Pinpoint the cell where the given text exists, returning its [X, Y] midpoint coordinate. 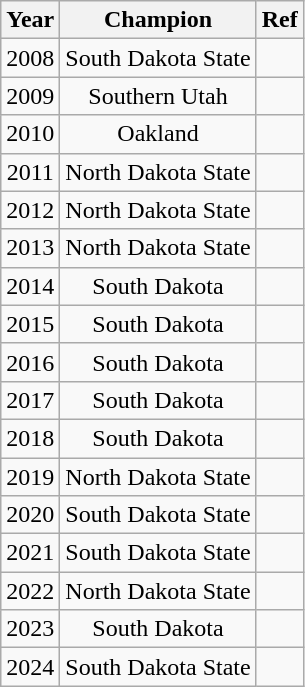
Southern Utah [158, 96]
2023 [30, 629]
Oakland [158, 134]
2020 [30, 515]
Champion [158, 20]
2013 [30, 248]
2009 [30, 96]
2014 [30, 286]
2022 [30, 591]
2017 [30, 400]
2010 [30, 134]
2008 [30, 58]
Year [30, 20]
2018 [30, 438]
Ref [280, 20]
2019 [30, 477]
2015 [30, 324]
2011 [30, 172]
2016 [30, 362]
2012 [30, 210]
2024 [30, 667]
2021 [30, 553]
